Search for the cell housing the specified text and yield its (X, Y) center coordinate. 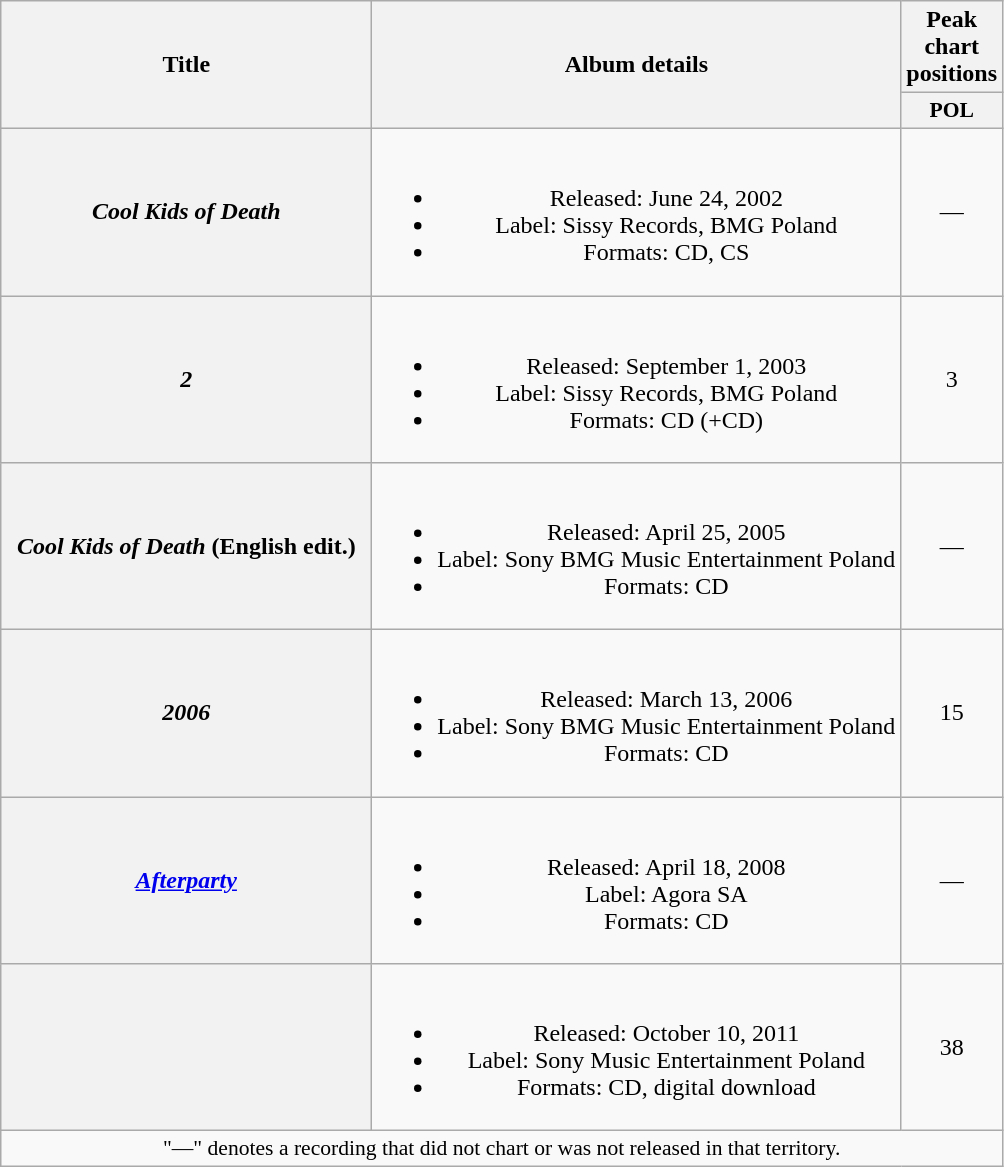
2006 (186, 714)
Peak chart positions (952, 47)
Album details (636, 65)
Released: April 18, 2008Label: Agora SAFormats: CD (636, 880)
Released: April 25, 2005Label: Sony BMG Music Entertainment PolandFormats: CD (636, 546)
Afterparty (186, 880)
3 (952, 380)
Released: October 10, 2011Label: Sony Music Entertainment PolandFormats: CD, digital download (636, 1048)
Released: March 13, 2006Label: Sony BMG Music Entertainment PolandFormats: CD (636, 714)
Cool Kids of Death (186, 212)
Cool Kids of Death (English edit.) (186, 546)
"—" denotes a recording that did not chart or was not released in that territory. (502, 1149)
Released: June 24, 2002Label: Sissy Records, BMG PolandFormats: CD, CS (636, 212)
POL (952, 111)
Title (186, 65)
Released: September 1, 2003Label: Sissy Records, BMG PolandFormats: CD (+CD) (636, 380)
2 (186, 380)
38 (952, 1048)
15 (952, 714)
